Pinpoint the cell where the given text exists, returning its [x, y] midpoint coordinate. 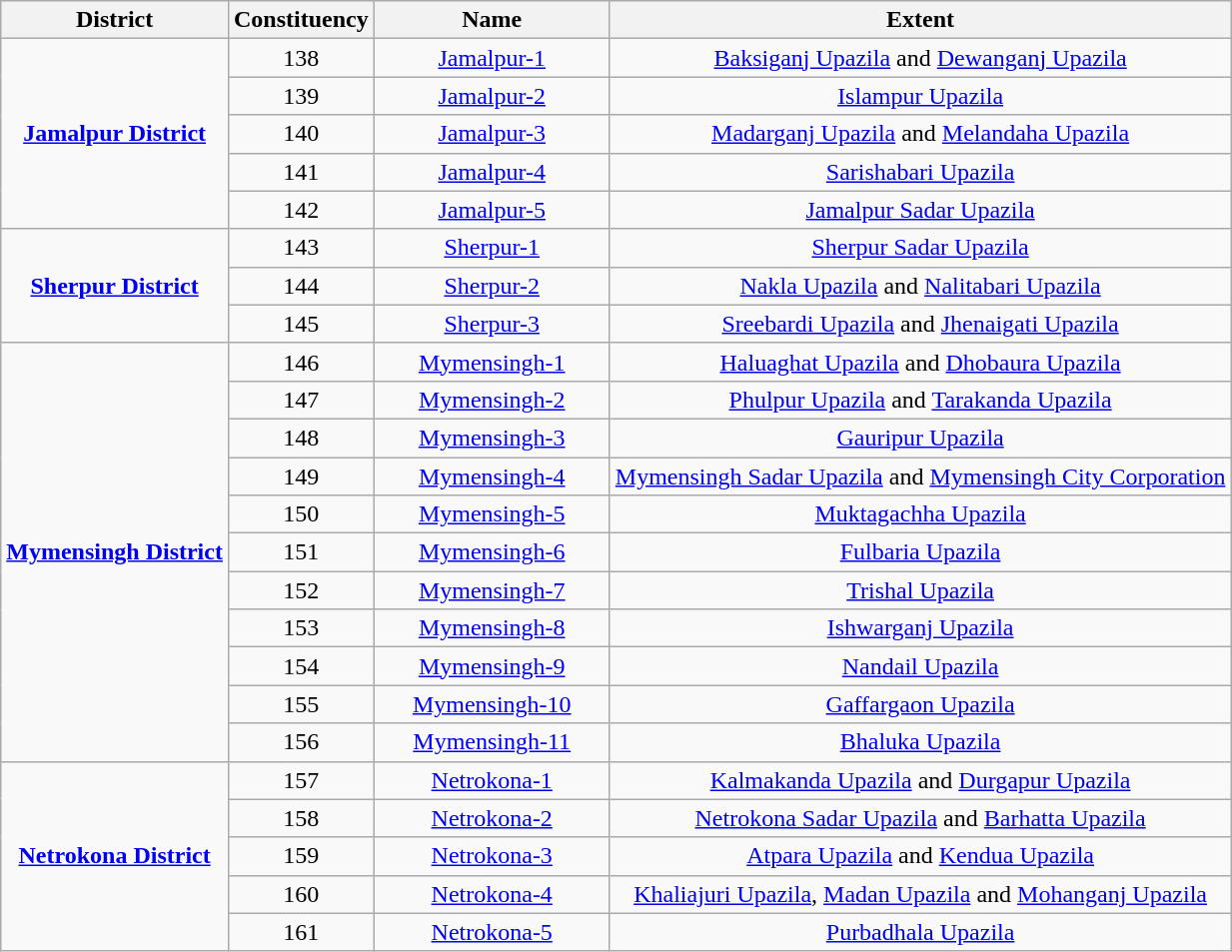
Nandail Upazila [920, 666]
Jamalpur-4 [492, 172]
Mymensingh-11 [492, 742]
145 [301, 324]
144 [301, 286]
150 [301, 514]
Mymensingh-9 [492, 666]
Jamalpur-2 [492, 96]
Gauripur Upazila [920, 438]
158 [301, 818]
Islampur Upazila [920, 96]
Bhaluka Upazila [920, 742]
Jamalpur Sadar Upazila [920, 210]
Ishwarganj Upazila [920, 628]
Sreebardi Upazila and Jhenaigati Upazila [920, 324]
Sherpur District [115, 286]
Mymensingh-8 [492, 628]
Jamalpur-5 [492, 210]
Netrokona-4 [492, 894]
147 [301, 400]
District [115, 20]
Fulbaria Upazila [920, 552]
Mymensingh-4 [492, 476]
Sarishabari Upazila [920, 172]
Sherpur-3 [492, 324]
143 [301, 248]
Mymensingh-7 [492, 590]
Muktagachha Upazila [920, 514]
159 [301, 856]
Netrokona-5 [492, 932]
148 [301, 438]
Sherpur Sadar Upazila [920, 248]
Baksiganj Upazila and Dewanganj Upazila [920, 58]
Purbadhala Upazila [920, 932]
161 [301, 932]
Mymensingh District [115, 551]
Name [492, 20]
Gaffargaon Upazila [920, 704]
155 [301, 704]
Constituency [301, 20]
Mymensingh-1 [492, 362]
Kalmakanda Upazila and Durgapur Upazila [920, 780]
Khaliajuri Upazila, Madan Upazila and Mohanganj Upazila [920, 894]
Mymensingh Sadar Upazila and Mymensingh City Corporation [920, 476]
140 [301, 134]
Atpara Upazila and Kendua Upazila [920, 856]
151 [301, 552]
Sherpur-1 [492, 248]
Mymensingh-3 [492, 438]
Netrokona-1 [492, 780]
157 [301, 780]
Netrokona-2 [492, 818]
Trishal Upazila [920, 590]
146 [301, 362]
138 [301, 58]
149 [301, 476]
Nakla Upazila and Nalitabari Upazila [920, 286]
Mymensingh-5 [492, 514]
Mymensingh-2 [492, 400]
Netrokona District [115, 856]
Extent [920, 20]
141 [301, 172]
Haluaghat Upazila and Dhobaura Upazila [920, 362]
Jamalpur District [115, 134]
Jamalpur-1 [492, 58]
Mymensingh-6 [492, 552]
Madarganj Upazila and Melandaha Upazila [920, 134]
154 [301, 666]
Jamalpur-3 [492, 134]
139 [301, 96]
156 [301, 742]
142 [301, 210]
Netrokona-3 [492, 856]
Sherpur-2 [492, 286]
160 [301, 894]
152 [301, 590]
153 [301, 628]
Mymensingh-10 [492, 704]
Phulpur Upazila and Tarakanda Upazila [920, 400]
Netrokona Sadar Upazila and Barhatta Upazila [920, 818]
